Return the [x, y] coordinate for the center point of the cell that contains the specified text.  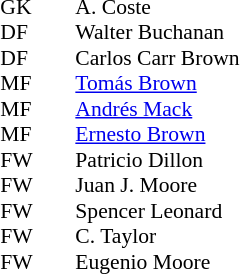
Andrés Mack [157, 109]
C. Taylor [157, 237]
Patricio Dillon [157, 160]
Ernesto Brown [157, 135]
Juan J. Moore [157, 185]
Spencer Leonard [157, 211]
Carlos Carr Brown [157, 58]
Tomás Brown [157, 83]
Walter Buchanan [157, 33]
